Search for the cell housing the specified text and yield its (x, y) center coordinate. 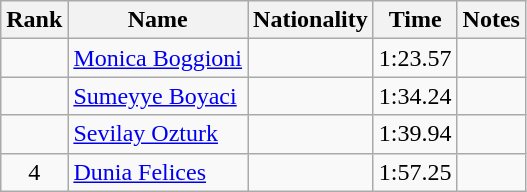
Monica Boggioni (158, 58)
1:23.57 (415, 58)
1:34.24 (415, 96)
1:57.25 (415, 172)
Dunia Felices (158, 172)
Rank (34, 20)
Notes (491, 20)
1:39.94 (415, 134)
Name (158, 20)
Time (415, 20)
Nationality (311, 20)
Sevilay Ozturk (158, 134)
4 (34, 172)
Sumeyye Boyaci (158, 96)
